Return (x, y) of the center of cell containing provided text 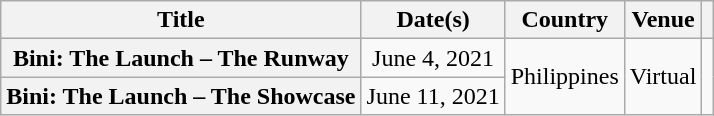
Title (181, 20)
June 11, 2021 (433, 96)
Country (564, 20)
June 4, 2021 (433, 58)
Virtual (663, 77)
Bini: The Launch – The Showcase (181, 96)
Bini: The Launch – The Runway (181, 58)
Philippines (564, 77)
Date(s) (433, 20)
Venue (663, 20)
